From the cell containing the given text, extract its center point as [X, Y] coordinate. 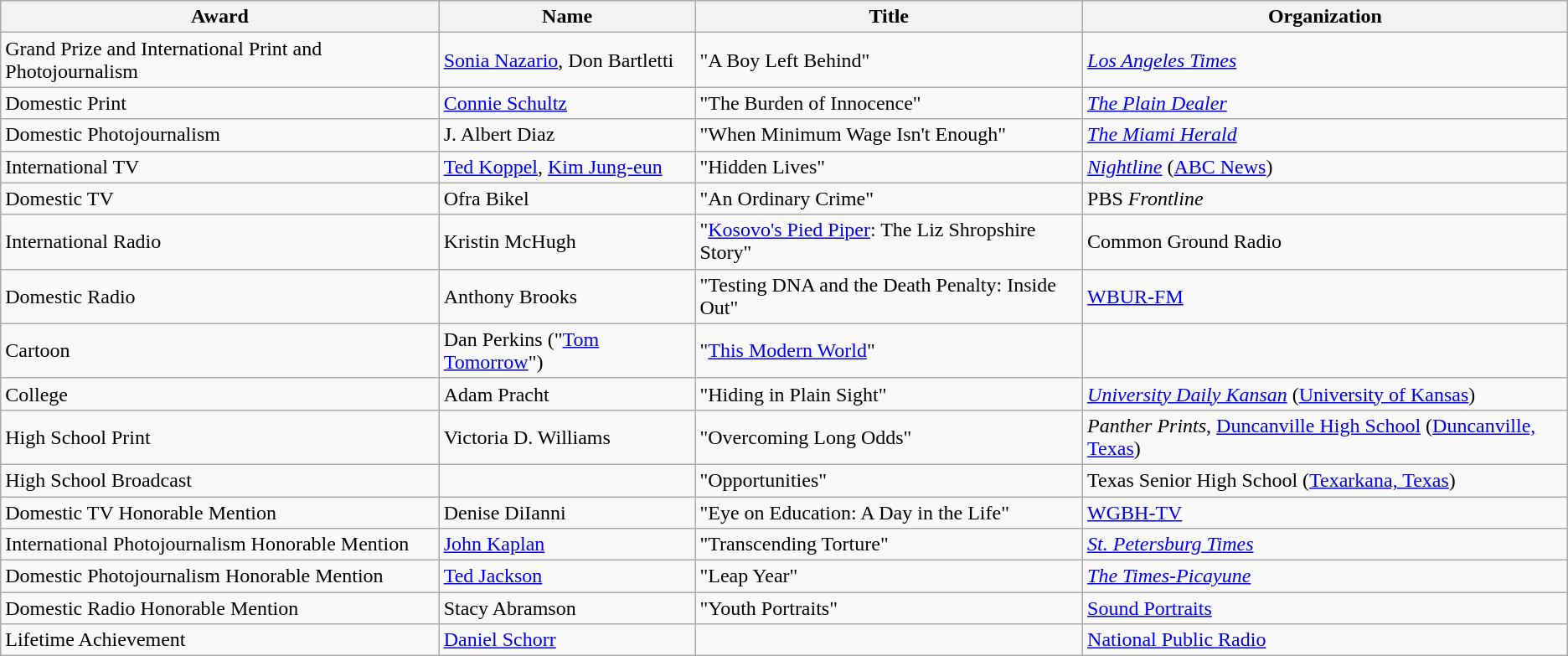
Name [567, 17]
Organization [1325, 17]
Domestic TV Honorable Mention [219, 512]
Grand Prize and International Print and Photojournalism [219, 60]
"This Modern World" [890, 350]
Domestic Photojournalism [219, 135]
International TV [219, 167]
John Kaplan [567, 545]
The Times-Picayune [1325, 576]
Los Angeles Times [1325, 60]
"Youth Portraits" [890, 608]
Nightline (ABC News) [1325, 167]
J. Albert Diaz [567, 135]
Domestic Print [219, 103]
Denise DiIanni [567, 512]
"Leap Year" [890, 576]
Anthony Brooks [567, 297]
Dan Perkins ("Tom Tomorrow") [567, 350]
WGBH-TV [1325, 512]
Ofra Bikel [567, 199]
Ted Koppel, Kim Jung-eun [567, 167]
International Radio [219, 241]
Stacy Abramson [567, 608]
"Testing DNA and the Death Penalty: Inside Out" [890, 297]
"Hiding in Plain Sight" [890, 394]
Award [219, 17]
Connie Schultz [567, 103]
"When Minimum Wage Isn't Enough" [890, 135]
Adam Pracht [567, 394]
Daniel Schorr [567, 640]
"Opportunities" [890, 480]
National Public Radio [1325, 640]
International Photojournalism Honorable Mention [219, 545]
"An Ordinary Crime" [890, 199]
Domestic Radio [219, 297]
The Plain Dealer [1325, 103]
Title [890, 17]
"Kosovo's Pied Piper: The Liz Shropshire Story" [890, 241]
"Eye on Education: A Day in the Life" [890, 512]
"Transcending Torture" [890, 545]
Ted Jackson [567, 576]
"Hidden Lives" [890, 167]
Panther Prints, Duncanville High School (Duncanville, Texas) [1325, 437]
University Daily Kansan (University of Kansas) [1325, 394]
"The Burden of Innocence" [890, 103]
The Miami Herald [1325, 135]
Victoria D. Williams [567, 437]
Common Ground Radio [1325, 241]
Sound Portraits [1325, 608]
Texas Senior High School (Texarkana, Texas) [1325, 480]
"Overcoming Long Odds" [890, 437]
WBUR-FM [1325, 297]
High School Print [219, 437]
College [219, 394]
Kristin McHugh [567, 241]
Sonia Nazario, Don Bartletti [567, 60]
Domestic Radio Honorable Mention [219, 608]
"A Boy Left Behind" [890, 60]
Cartoon [219, 350]
Lifetime Achievement [219, 640]
Domestic TV [219, 199]
PBS Frontline [1325, 199]
High School Broadcast [219, 480]
Domestic Photojournalism Honorable Mention [219, 576]
St. Petersburg Times [1325, 545]
